For the text-containing cell, return its midpoint in [x, y] coordinate format. 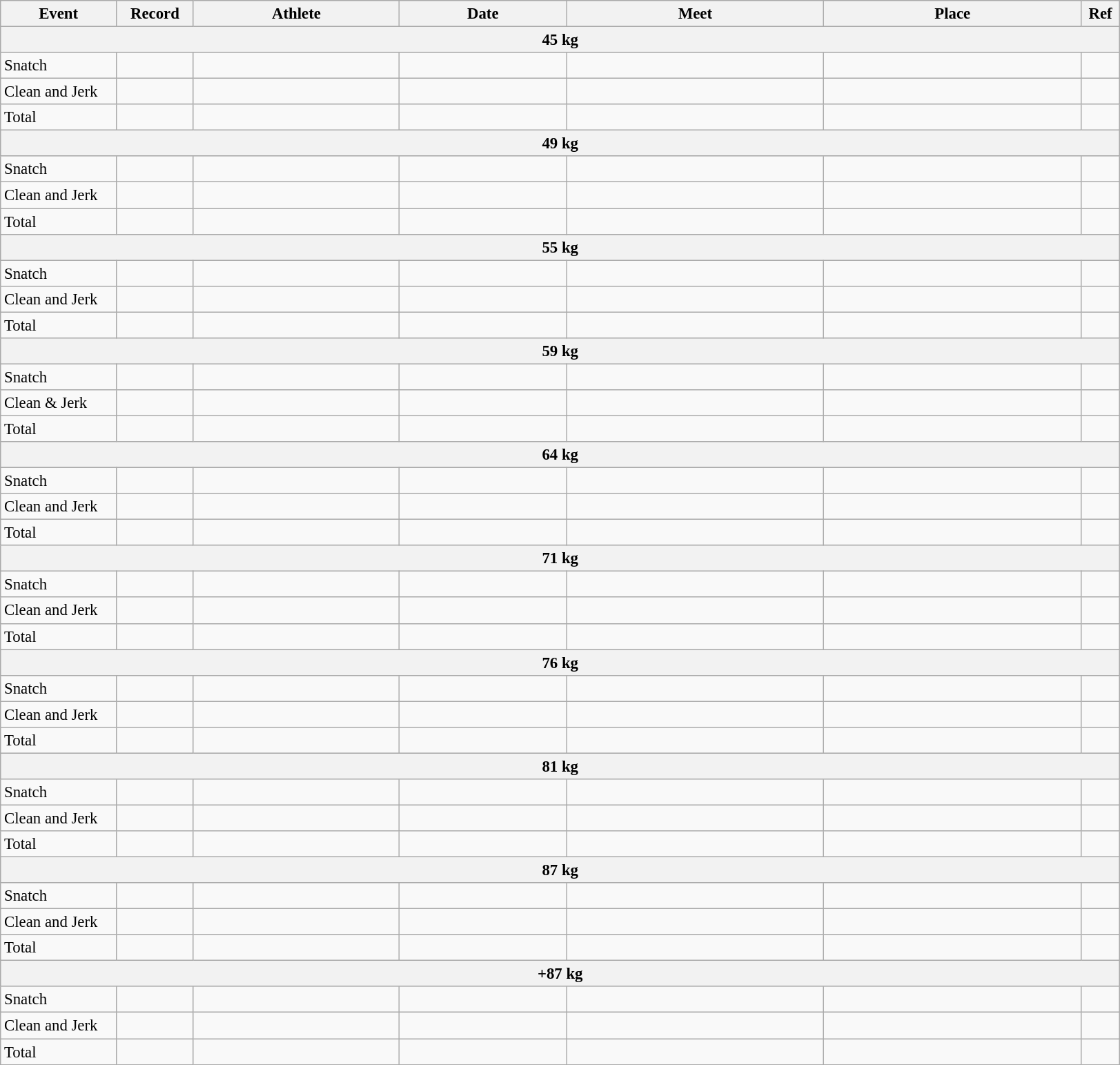
87 kg [560, 870]
81 kg [560, 766]
Ref [1101, 14]
Place [952, 14]
Date [483, 14]
Event [59, 14]
49 kg [560, 144]
Athlete [296, 14]
+87 kg [560, 974]
55 kg [560, 247]
Record [155, 14]
45 kg [560, 40]
Meet [696, 14]
59 kg [560, 351]
64 kg [560, 455]
Clean & Jerk [59, 403]
76 kg [560, 663]
71 kg [560, 558]
